Scan for the cell matching the given text and deliver its (X, Y) coordinate at center. 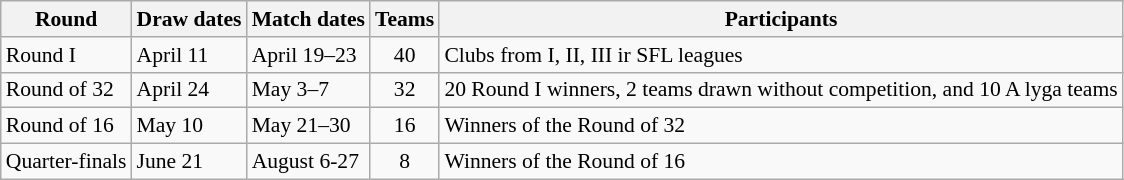
Quarter-finals (66, 162)
Match dates (308, 19)
Round (66, 19)
Clubs from I, II, III ir SFL leagues (780, 55)
April 11 (190, 55)
Winners of the Round of 32 (780, 126)
May 3–7 (308, 90)
April 24 (190, 90)
32 (404, 90)
Round of 32 (66, 90)
June 21 (190, 162)
Round of 16 (66, 126)
16 (404, 126)
8 (404, 162)
May 10 (190, 126)
April 19–23 (308, 55)
Winners of the Round of 16 (780, 162)
40 (404, 55)
Participants (780, 19)
Teams (404, 19)
Round I (66, 55)
Draw dates (190, 19)
20 Round I winners, 2 teams drawn without competition, and 10 A lyga teams (780, 90)
August 6-27 (308, 162)
May 21–30 (308, 126)
